Scan for the cell matching the given text and deliver its [X, Y] coordinate at center. 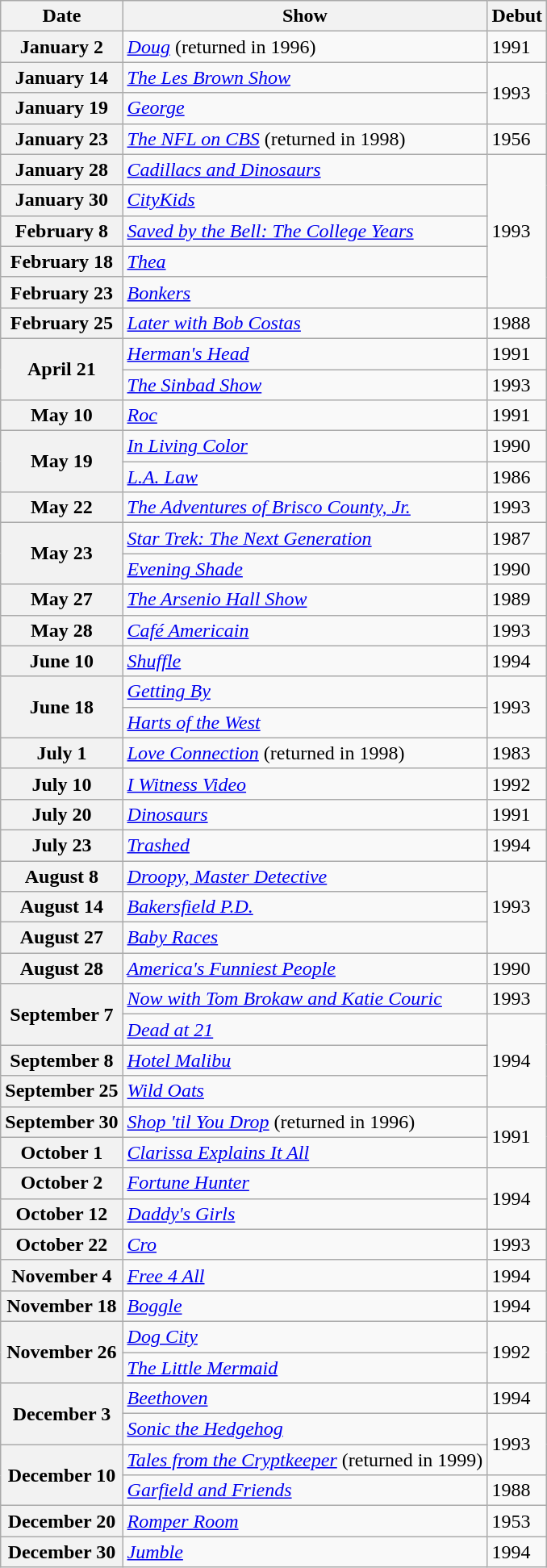
Thea [305, 261]
Doug (returned in 1996) [305, 47]
October 12 [61, 1214]
January 2 [61, 47]
Clarissa Explains It All [305, 1152]
Star Trek: The Next Generation [305, 538]
CityKids [305, 200]
Show [305, 16]
Now with Tom Brokaw and Katie Couric [305, 999]
Romper Room [305, 1521]
January 28 [61, 169]
1953 [517, 1521]
December 20 [61, 1521]
November 26 [61, 1352]
June 18 [61, 707]
The Arsenio Hall Show [305, 600]
February 23 [61, 292]
February 25 [61, 323]
May 23 [61, 554]
Dog City [305, 1336]
September 30 [61, 1122]
Herman's Head [305, 353]
Love Connection (returned in 1998) [305, 753]
Later with Bob Costas [305, 323]
April 21 [61, 369]
Shuffle [305, 661]
1956 [517, 139]
Debut [517, 16]
February 8 [61, 231]
The Sinbad Show [305, 385]
1989 [517, 600]
Saved by the Bell: The College Years [305, 231]
December 10 [61, 1475]
January 23 [61, 139]
Roc [305, 416]
October 22 [61, 1244]
November 4 [61, 1275]
February 18 [61, 261]
Daddy's Girls [305, 1214]
George [305, 108]
1983 [517, 753]
1987 [517, 538]
In Living Color [305, 446]
June 10 [61, 661]
August 14 [61, 907]
July 10 [61, 784]
November 18 [61, 1306]
America's Funniest People [305, 968]
I Witness Video [305, 784]
Hotel Malibu [305, 1060]
December 30 [61, 1552]
Café Americain [305, 630]
The Adventures of Brisco County, Jr. [305, 508]
Beethoven [305, 1399]
Dinosaurs [305, 814]
January 19 [61, 108]
May 27 [61, 600]
September 25 [61, 1091]
Getting By [305, 692]
Free 4 All [305, 1275]
May 22 [61, 508]
The NFL on CBS (returned in 1998) [305, 139]
October 1 [61, 1152]
January 14 [61, 77]
Baby Races [305, 938]
Trashed [305, 845]
Dead at 21 [305, 1030]
Cro [305, 1244]
July 20 [61, 814]
Fortune Hunter [305, 1183]
September 7 [61, 1014]
The Little Mermaid [305, 1368]
Droopy, Master Detective [305, 876]
Date [61, 16]
Shop 'til You Drop (returned in 1996) [305, 1122]
May 28 [61, 630]
1986 [517, 477]
Bonkers [305, 292]
Evening Shade [305, 569]
December 3 [61, 1414]
August 28 [61, 968]
October 2 [61, 1183]
August 8 [61, 876]
Boggle [305, 1306]
August 27 [61, 938]
Harts of the West [305, 722]
The Les Brown Show [305, 77]
Wild Oats [305, 1091]
Bakersfield P.D. [305, 907]
Cadillacs and Dinosaurs [305, 169]
July 1 [61, 753]
Sonic the Hedgehog [305, 1429]
July 23 [61, 845]
January 30 [61, 200]
September 8 [61, 1060]
Jumble [305, 1552]
L.A. Law [305, 477]
Tales from the Cryptkeeper (returned in 1999) [305, 1460]
Garfield and Friends [305, 1491]
May 19 [61, 462]
May 10 [61, 416]
